Scan for the cell matching the given text and deliver its (x, y) coordinate at center. 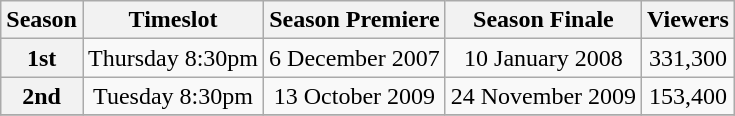
10 January 2008 (543, 58)
331,300 (688, 58)
Season Finale (543, 20)
Thursday 8:30pm (172, 58)
Timeslot (172, 20)
Viewers (688, 20)
6 December 2007 (355, 58)
Tuesday 8:30pm (172, 96)
1st (42, 58)
153,400 (688, 96)
Season (42, 20)
Season Premiere (355, 20)
2nd (42, 96)
13 October 2009 (355, 96)
24 November 2009 (543, 96)
